From the cell containing the given text, extract its center point as (X, Y) coordinate. 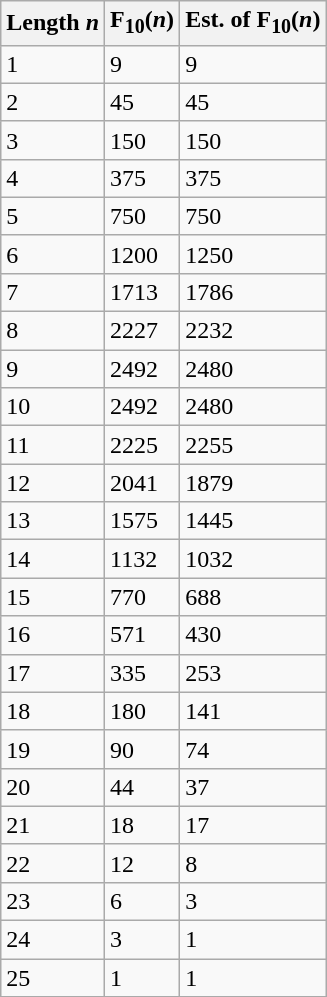
15 (53, 597)
2 (53, 102)
19 (53, 749)
Est. of F10(n) (253, 23)
2225 (142, 445)
24 (53, 940)
10 (53, 407)
74 (253, 749)
335 (142, 673)
2255 (253, 445)
2232 (253, 331)
25 (53, 978)
430 (253, 635)
14 (53, 559)
1445 (253, 521)
20 (53, 787)
1132 (142, 559)
16 (53, 635)
7 (53, 292)
37 (253, 787)
770 (142, 597)
688 (253, 597)
11 (53, 445)
1713 (142, 292)
1200 (142, 254)
2227 (142, 331)
21 (53, 825)
F10(n) (142, 23)
44 (142, 787)
571 (142, 635)
22 (53, 863)
141 (253, 711)
1879 (253, 483)
1250 (253, 254)
253 (253, 673)
1032 (253, 559)
13 (53, 521)
1786 (253, 292)
23 (53, 901)
5 (53, 216)
2041 (142, 483)
180 (142, 711)
Length n (53, 23)
1575 (142, 521)
4 (53, 178)
90 (142, 749)
